From the cell containing the given text, extract its center point as (X, Y) coordinate. 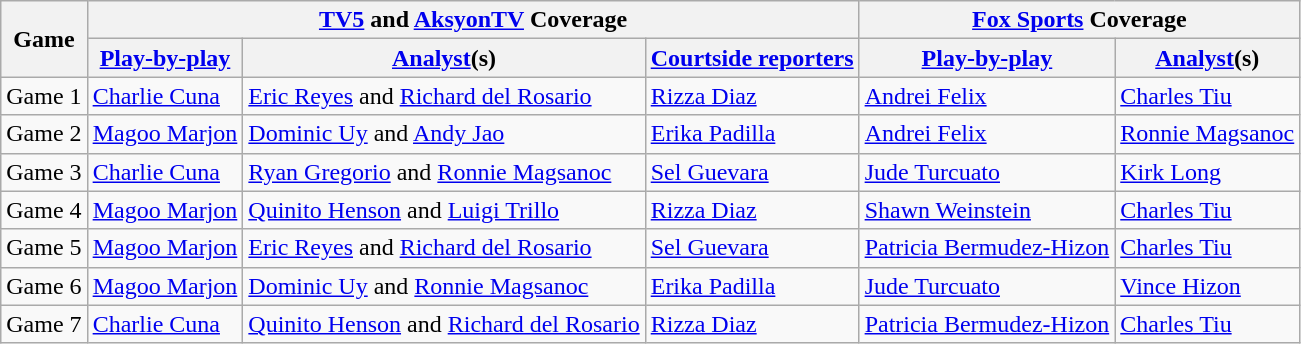
Ronnie Magsanoc (1208, 134)
Game 6 (44, 286)
Game 7 (44, 324)
Dominic Uy and Ronnie Magsanoc (444, 286)
Dominic Uy and Andy Jao (444, 134)
Game 2 (44, 134)
Game (44, 39)
Quinito Henson and Richard del Rosario (444, 324)
Fox Sports Coverage (1080, 20)
Ryan Gregorio and Ronnie Magsanoc (444, 172)
Vince Hizon (1208, 286)
Game 4 (44, 210)
Kirk Long (1208, 172)
Quinito Henson and Luigi Trillo (444, 210)
Shawn Weinstein (987, 210)
Courtside reporters (752, 58)
Game 5 (44, 248)
Game 1 (44, 96)
TV5 and AksyonTV Coverage (473, 20)
Game 3 (44, 172)
